Return the [x, y] coordinate for the center point of the cell that contains the specified text.  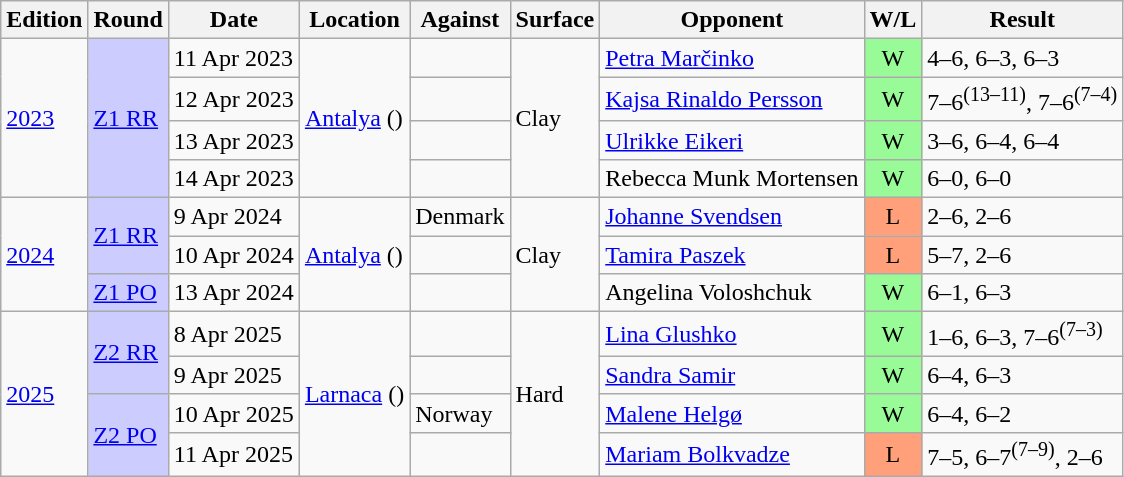
1–6, 6–3, 7–6(7–3) [1022, 334]
Z1 PO [128, 293]
Hard [555, 394]
6–1, 6–3 [1022, 293]
9 Apr 2025 [234, 375]
12 Apr 2023 [234, 100]
Angelina Voloshchuk [732, 293]
W/L [893, 20]
9 Apr 2024 [234, 217]
7–6(13–11), 7–6(7–4) [1022, 100]
Larnaca () [354, 394]
11 Apr 2023 [234, 58]
Round [128, 20]
2023 [44, 118]
Johanne Svendsen [732, 217]
Date [234, 20]
11 Apr 2025 [234, 454]
10 Apr 2024 [234, 255]
7–5, 6–7(7–9), 2–6 [1022, 454]
Mariam Bolkvadze [732, 454]
Ulrikke Eikeri [732, 140]
2–6, 2–6 [1022, 217]
Opponent [732, 20]
Denmark [460, 217]
Surface [555, 20]
8 Apr 2025 [234, 334]
Lina Glushko [732, 334]
Norway [460, 413]
13 Apr 2023 [234, 140]
Rebecca Munk Mortensen [732, 178]
Z2 RR [128, 354]
3–6, 6–4, 6–4 [1022, 140]
13 Apr 2024 [234, 293]
6–4, 6–2 [1022, 413]
14 Apr 2023 [234, 178]
Z2 PO [128, 436]
Tamira Paszek [732, 255]
2025 [44, 394]
2024 [44, 255]
Edition [44, 20]
10 Apr 2025 [234, 413]
6–0, 6–0 [1022, 178]
Against [460, 20]
5–7, 2–6 [1022, 255]
6–4, 6–3 [1022, 375]
Kajsa Rinaldo Persson [732, 100]
Location [354, 20]
Result [1022, 20]
4–6, 6–3, 6–3 [1022, 58]
Petra Marčinko [732, 58]
Sandra Samir [732, 375]
Malene Helgø [732, 413]
